Output the [x, y] coordinate of the center of the cell containing the given text.  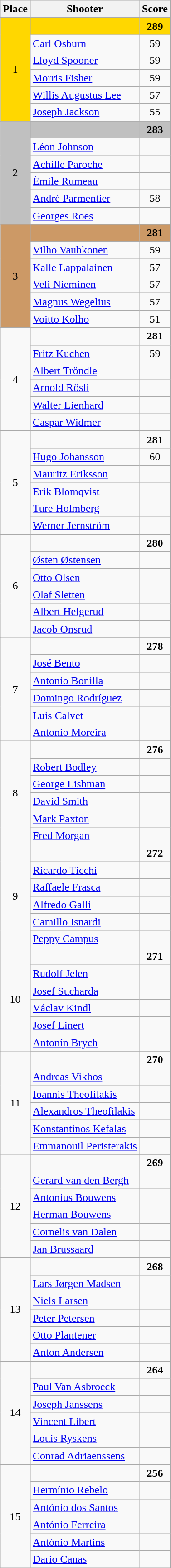
9 [15, 896]
11 [15, 1103]
Domingo Rodríguez [84, 698]
Raffaele Frasca [84, 887]
Cornelis van Dalen [84, 1232]
António Ferreira [84, 1525]
Paul Van Asbroeck [84, 1387]
7 [15, 689]
Walter Lienhard [84, 405]
51 [155, 319]
Kalle Lappalainen [84, 267]
15 [15, 1516]
Voitto Kolho [84, 319]
Hermínio Rebelo [84, 1490]
Peppy Campus [84, 939]
Robert Bodley [84, 767]
Otto Olsen [84, 577]
Conrad Adriaenssens [84, 1456]
Albert Tröndle [84, 371]
8 [15, 792]
Olaf Sletten [84, 595]
Fritz Kuchen [84, 353]
Gerard van den Bergh [84, 1180]
Louis Ryskens [84, 1439]
276 [155, 749]
Østen Østensen [84, 560]
Alexandros Theofilakis [84, 1111]
Ricardo Ticchi [84, 870]
Peter Petersen [84, 1318]
Camillo Isnardi [84, 922]
Caspar Widmer [84, 422]
5 [15, 482]
Niels Larsen [84, 1301]
4 [15, 379]
Antonio Bonilla [84, 681]
Vincent Libert [84, 1421]
Anton Andersen [84, 1353]
Werner Jernström [84, 526]
13 [15, 1309]
Shooter [84, 9]
Albert Helgerud [84, 612]
Mark Paxton [84, 819]
Carl Osburn [84, 43]
André Parmentier [84, 198]
Morris Fisher [84, 78]
272 [155, 853]
José Bento [84, 663]
264 [155, 1370]
Place [15, 9]
Magnus Wegelius [84, 302]
Andreas Vikhos [84, 1077]
12 [15, 1206]
Ioannis Theofilakis [84, 1094]
Achille Paroche [84, 164]
14 [15, 1413]
268 [155, 1266]
Jacob Onsrud [84, 629]
Lars Jørgen Madsen [84, 1283]
283 [155, 129]
Émile Rumeau [84, 181]
270 [155, 1060]
55 [155, 112]
George Lishman [84, 784]
Rudolf Jelen [84, 973]
Josef Sucharda [84, 991]
Vilho Vauhkonen [84, 250]
David Smith [84, 801]
Lloyd Spooner [84, 61]
Antonio Moreira [84, 732]
Herman Bouwens [84, 1215]
3 [15, 276]
1 [15, 69]
Dario Canas [84, 1559]
Antonius Bouwens [84, 1197]
Léon Johnson [84, 147]
Emmanouil Peristerakis [84, 1146]
António Martins [84, 1542]
256 [155, 1473]
10 [15, 999]
Arnold Rösli [84, 388]
Hugo Johansson [84, 457]
Veli Nieminen [84, 285]
Georges Roes [84, 216]
Fred Morgan [84, 836]
Erik Blomqvist [84, 491]
58 [155, 198]
271 [155, 956]
6 [15, 586]
Konstantinos Kefalas [84, 1129]
Josef Linert [84, 1025]
Otto Plantener [84, 1335]
Joseph Janssens [84, 1404]
Joseph Jackson [84, 112]
Ture Holmberg [84, 509]
269 [155, 1163]
Mauritz Eriksson [84, 474]
Antonín Brych [84, 1042]
278 [155, 646]
Luis Calvet [84, 715]
2 [15, 172]
Alfredo Galli [84, 905]
Willis Augustus Lee [84, 95]
António dos Santos [84, 1507]
60 [155, 457]
Score [155, 9]
Václav Kindl [84, 1008]
Jan Brussaard [84, 1249]
289 [155, 26]
280 [155, 543]
